Capture the cell that displays the provided text and extract its (x, y) central coordinate. 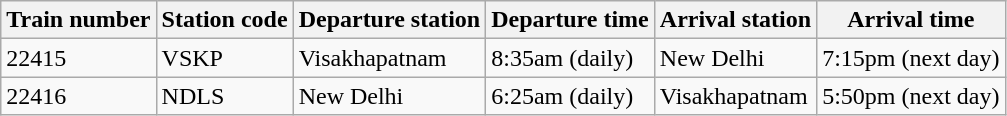
7:15pm (next day) (911, 58)
VSKP (224, 58)
NDLS (224, 96)
22415 (78, 58)
Departure time (570, 20)
Station code (224, 20)
Departure station (390, 20)
8:35am (daily) (570, 58)
Arrival station (735, 20)
Arrival time (911, 20)
6:25am (daily) (570, 96)
Train number (78, 20)
22416 (78, 96)
5:50pm (next day) (911, 96)
